Capture the cell that displays the provided text and extract its [X, Y] central coordinate. 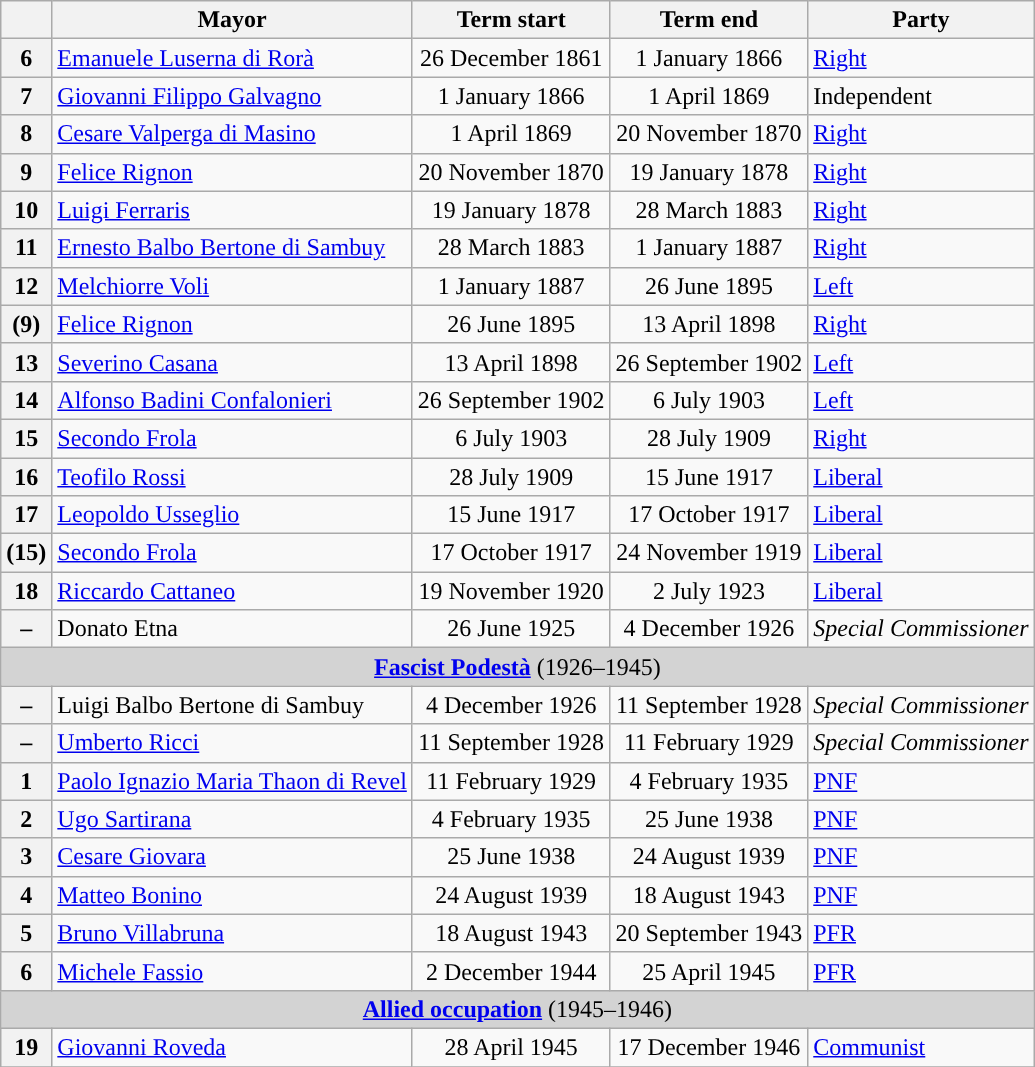
Alfonso Badini Confalonieri [232, 400]
Mayor [232, 20]
Luigi Ferraris [232, 210]
Severino Casana [232, 362]
10 [26, 210]
12 [26, 286]
11 [26, 248]
Giovanni Roveda [232, 1047]
14 [26, 400]
Independent [921, 96]
Bruno Villabruna [232, 933]
Michele Fassio [232, 971]
2 December 1944 [511, 971]
18 [26, 591]
19 November 1920 [511, 591]
Fascist Podestà (1926–1945) [518, 667]
(15) [26, 553]
4 [26, 895]
Term start [511, 20]
(9) [26, 324]
Umberto Ricci [232, 743]
24 November 1919 [709, 553]
Ugo Sartirana [232, 819]
17 December 1946 [709, 1047]
Allied occupation (1945–1946) [518, 1009]
Emanuele Luserna di Rorà [232, 58]
Cesare Valperga di Masino [232, 134]
Riccardo Cattaneo [232, 591]
7 [26, 96]
Luigi Balbo Bertone di Sambuy [232, 705]
3 [26, 857]
Term end [709, 20]
Giovanni Filippo Galvagno [232, 96]
26 December 1861 [511, 58]
28 April 1945 [511, 1047]
8 [26, 134]
Matteo Bonino [232, 895]
2 [26, 819]
Paolo Ignazio Maria Thaon di Revel [232, 781]
2 July 1923 [709, 591]
Donato Etna [232, 629]
13 [26, 362]
Cesare Giovara [232, 857]
20 September 1943 [709, 933]
9 [26, 172]
Teofilo Rossi [232, 477]
17 [26, 515]
Melchiorre Voli [232, 286]
15 [26, 438]
1 [26, 781]
Party [921, 20]
Communist [921, 1047]
Ernesto Balbo Bertone di Sambuy [232, 248]
5 [26, 933]
16 [26, 477]
Leopoldo Usseglio [232, 515]
26 June 1925 [511, 629]
19 [26, 1047]
25 April 1945 [709, 971]
